Output the [x, y] coordinate of the center of the cell containing the given text.  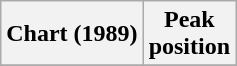
Peakposition [189, 34]
Chart (1989) [72, 34]
